Extract the (x, y) coordinate from the center of the cell holding the provided text.  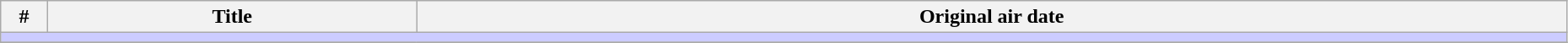
# (24, 17)
Original air date (992, 17)
Title (232, 17)
